Provide the (x, y) coordinate of the cell's center where the given text is located.  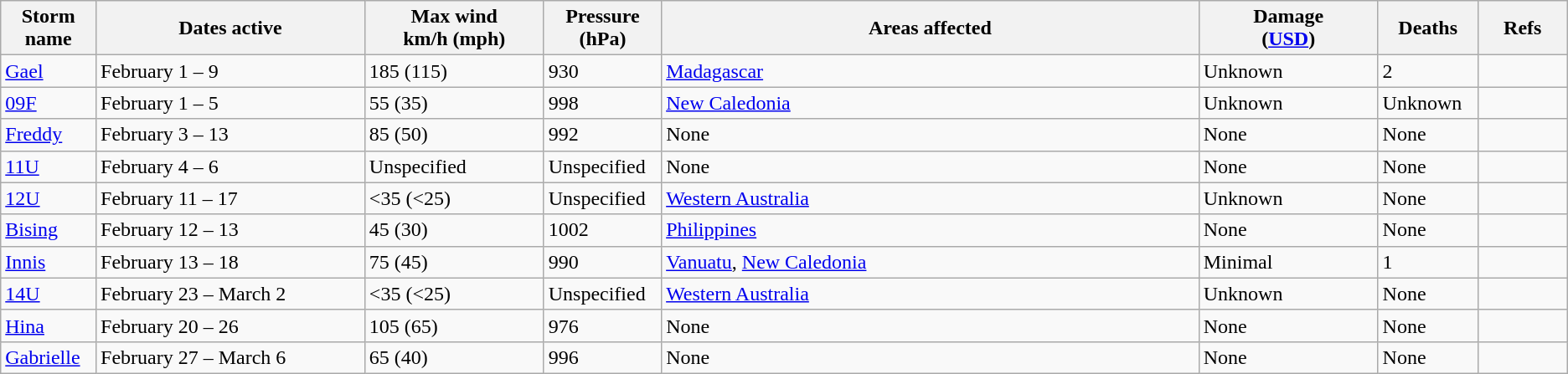
65 (40) (454, 357)
Storm name (49, 28)
998 (602, 103)
85 (50) (454, 135)
Vanuatu, New Caledonia (931, 262)
Refs (1523, 28)
Bising (49, 230)
February 1 – 5 (231, 103)
996 (602, 357)
Innis (49, 262)
Hina (49, 325)
Freddy (49, 135)
11U (49, 167)
Minimal (1288, 262)
Areas affected (931, 28)
February 4 – 6 (231, 167)
75 (45) (454, 262)
990 (602, 262)
February 12 – 13 (231, 230)
Philippines (931, 230)
14U (49, 294)
Dates active (231, 28)
Pressure(hPa) (602, 28)
55 (35) (454, 103)
09F (49, 103)
Gael (49, 71)
Madagascar (931, 71)
New Caledonia (931, 103)
February 13 – 18 (231, 262)
February 1 – 9 (231, 71)
February 3 – 13 (231, 135)
February 20 – 26 (231, 325)
February 27 – March 6 (231, 357)
Max windkm/h (mph) (454, 28)
1002 (602, 230)
February 23 – March 2 (231, 294)
2 (1427, 71)
976 (602, 325)
Gabrielle (49, 357)
1 (1427, 262)
185 (115) (454, 71)
105 (65) (454, 325)
Damage(USD) (1288, 28)
930 (602, 71)
12U (49, 198)
992 (602, 135)
Deaths (1427, 28)
45 (30) (454, 230)
February 11 – 17 (231, 198)
